Locate the cell with the specified text and output its [x, y] center coordinate. 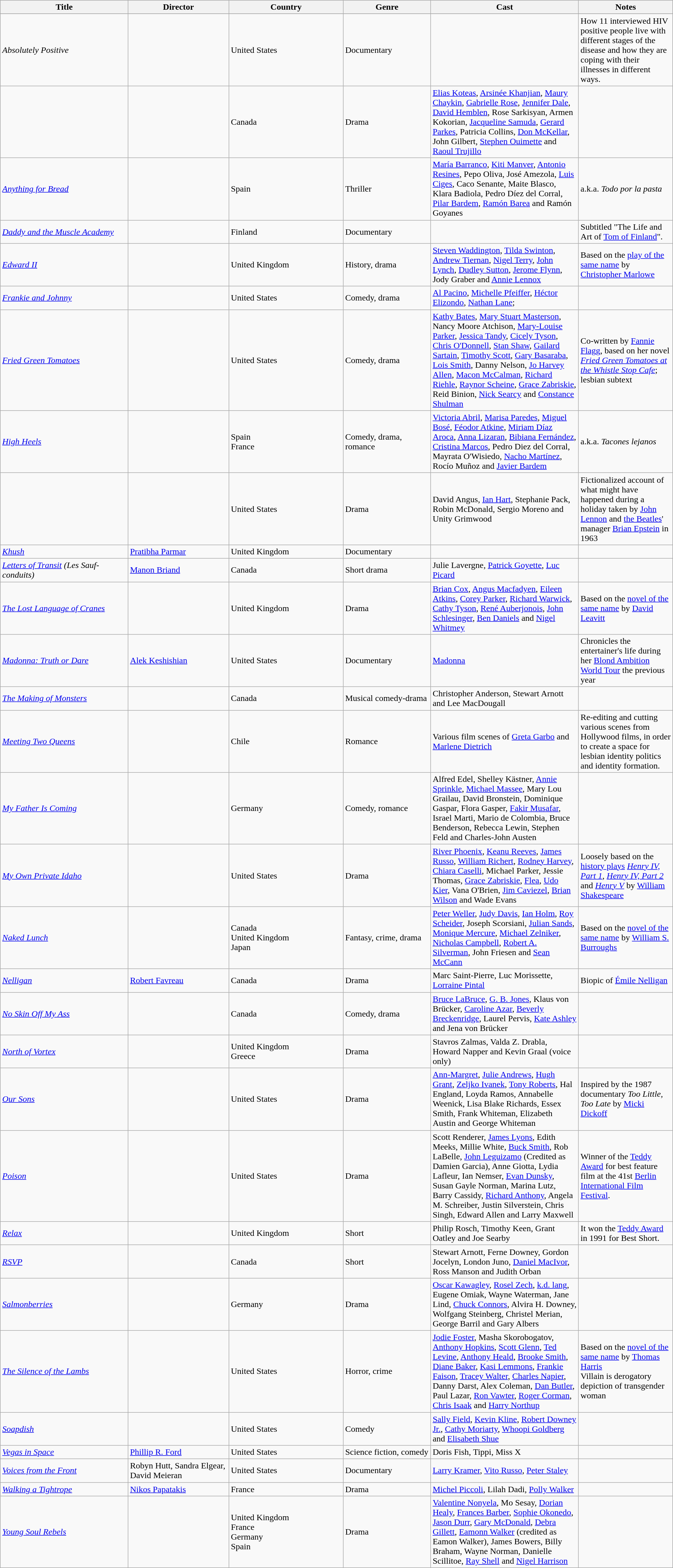
Stewart Arnott, Ferne Downey, Gordon Jocelyn, London Juno, Daniel MacIvor, Ross Manson and Judith Orban [505, 1261]
Nikos Papatakis [178, 1489]
Our Sons [64, 1099]
How 11 interviewed HIV positive people live with different stages of the disease and how they are coping with their illnesses in different ways. [626, 50]
United KingdomFranceGermanySpain [286, 1532]
Loosely based on the history plays Henry IV, Part 1, Henry IV, Part 2 and Henry V by William Shakespeare [626, 876]
Larry Kramer, Vito Russo, Peter Staley [505, 1471]
SpainFrance [286, 441]
The Making of Monsters [64, 699]
Based on the novel of the same name by William S. Burroughs [626, 937]
Bruce LaBruce, G. B. Jones, Klaus von Brücker, Caroline Azar, Beverly Breckenridge, Laurel Pervis, Kate Ashley and Jena von Brücker [505, 1014]
It won the Teddy Award in 1991 for Best Short. [626, 1233]
Young Soul Rebels [64, 1532]
History, drama [387, 265]
Soapdish [64, 1429]
Steven Waddington, Tilda Swinton, Andrew Tiernan, Nigel Terry, John Lynch, Dudley Sutton, Jerome Flynn, Jody Graber and Annie Lennox [505, 265]
Michel Piccoli, Lilah Dadi, Polly Walker [505, 1489]
Notes [626, 7]
Anything for Bread [64, 189]
Naked Lunch [64, 937]
Doris Fish, Tippi, Miss X [505, 1452]
Finland [286, 231]
Genre [387, 7]
Fried Green Tomatoes [64, 360]
Science fiction, comedy [387, 1452]
Short drama [387, 570]
North of Vortex [64, 1051]
Various film scenes of Greta Garbo and Marlene Dietrich [505, 741]
Manon Briand [178, 570]
Madonna: Truth or Dare [64, 661]
The Lost Language of Cranes [64, 608]
Inspired by the 1987 documentary Too Little, Too Late by Micki Dickoff [626, 1099]
Phillip R. Ford [178, 1452]
The Silence of the Lambs [64, 1371]
Poison [64, 1176]
Co-written by Fannie Flagg, based on her novel Fried Green Tomatoes at the Whistle Stop Cafe; lesbian subtext [626, 360]
Subtitled "The Life and Art of Tom of Finland". [626, 231]
Musical comedy-drama [387, 699]
CanadaUnited KingdomJapan [286, 937]
a.k.a. Tacones lejanos [626, 441]
Alek Keshishian [178, 661]
Thriller [387, 189]
Cast [505, 7]
Title [64, 7]
RSVP [64, 1261]
Comedy [387, 1429]
Absolutely Positive [64, 50]
Julie Lavergne, Patrick Goyette, Luc Picard [505, 570]
Fictionalized account of what might have happened during a holiday taken by John Lennon and the Beatles' manager Brian Epstein in 1963 [626, 509]
Marc Saint-Pierre, Luc Morissette, Lorraine Pintal [505, 981]
Meeting Two Queens [64, 741]
Based on the novel of the same name by David Leavitt [626, 608]
Comedy, romance [387, 808]
Re-editing and cutting various scenes from Hollywood films, in order to create a space for lesbian identity politics and identity formation. [626, 741]
Director [178, 7]
Relax [64, 1233]
a.k.a. Todo por la pasta [626, 189]
Fantasy, crime, drama [387, 937]
Winner of the Teddy Award for best feature film at the 41st Berlin International Film Festival. [626, 1176]
United KingdomGreece [286, 1051]
Philip Rosch, Timothy Keen, Grant Oatley and Joe Searby [505, 1233]
High Heels [64, 441]
Chile [286, 741]
Walking a Tightrope [64, 1489]
Daddy and the Muscle Academy [64, 231]
Chronicles the entertainer's life during her Blond Ambition World Tour the previous year [626, 661]
Romance [387, 741]
Letters of Transit (Les Sauf-conduits) [64, 570]
Voices from the Front [64, 1471]
Salmonberries [64, 1304]
My Father Is Coming [64, 808]
Sally Field, Kevin Kline, Robert Downey Jr., Cathy Moriarty, Whoopi Goldberg and Elisabeth Shue [505, 1429]
Vegas in Space [64, 1452]
Horror, crime [387, 1371]
Edward II [64, 265]
No Skin Off My Ass [64, 1014]
Biopic of Émile Nelligan [626, 981]
Pratibha Parmar [178, 551]
Christopher Anderson, Stewart Arnott and Lee MacDougall [505, 699]
Robert Favreau [178, 981]
Khush [64, 551]
Frankie and Johnny [64, 298]
Spain [286, 189]
Comedy, drama, romance [387, 441]
Country [286, 7]
My Own Private Idaho [64, 876]
Based on the novel of the same name by Thomas HarrisVillain is derogatory depiction of transgender woman [626, 1371]
Madonna [505, 661]
Al Pacino, Michelle Pfeiffer, Héctor Elizondo, Nathan Lane; [505, 298]
Nelligan [64, 981]
Robyn Hutt, Sandra Elgear, David Meieran [178, 1471]
Stavros Zalmas, Valda Z. Drabla, Howard Napper and Kevin Graal (voice only) [505, 1051]
David Angus, Ian Hart, Stephanie Pack, Robin McDonald, Sergio Moreno and Unity Grimwood [505, 509]
France [286, 1489]
Based on the play of the same name by Christopher Marlowe [626, 265]
